Determine the (x, y) coordinate at the center of the cell enclosing the given text.  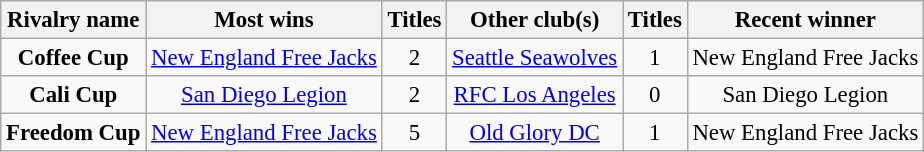
5 (414, 133)
Most wins (264, 20)
Seattle Seawolves (535, 58)
Other club(s) (535, 20)
0 (654, 95)
Rivalry name (74, 20)
RFC Los Angeles (535, 95)
Coffee Cup (74, 58)
Freedom Cup (74, 133)
Cali Cup (74, 95)
Old Glory DC (535, 133)
Recent winner (805, 20)
